Output the [X, Y] coordinate of the center of the cell containing the given text.  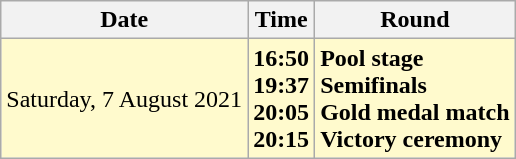
Pool stageSemifinalsGold medal matchVictory ceremony [415, 98]
Date [124, 20]
16:5019:3720:0520:15 [282, 98]
Time [282, 20]
Saturday, 7 August 2021 [124, 98]
Round [415, 20]
